Detect which cell encompasses the target text, then output its (x, y) center coordinate. 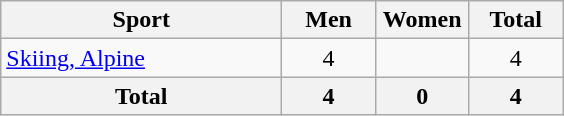
Men (329, 20)
Women (422, 20)
Skiing, Alpine (142, 58)
Sport (142, 20)
0 (422, 96)
